Find where the given text appears and provide that cell's center as (X, Y) coordinate. 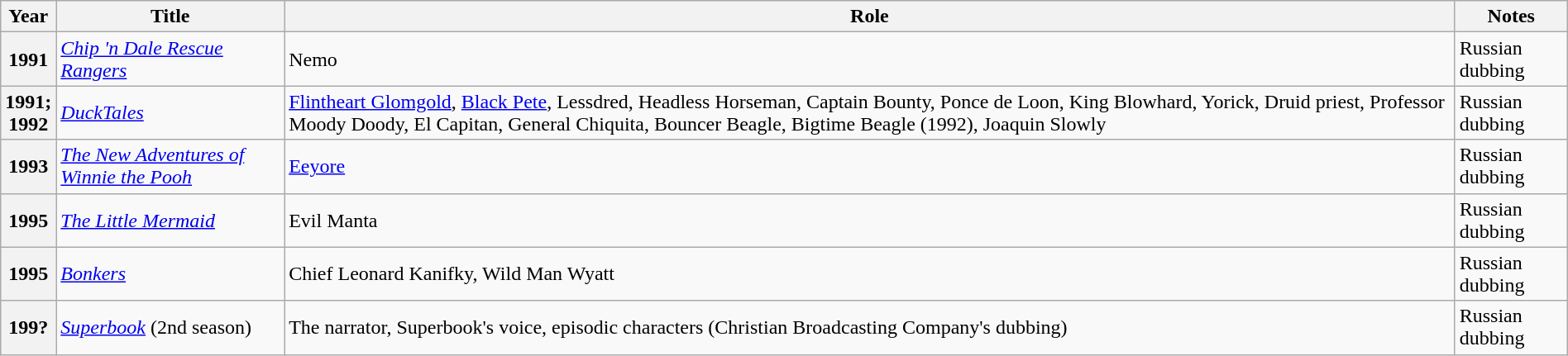
DuckTales (170, 112)
1993 (28, 167)
Eeyore (870, 167)
1991 (28, 59)
Chip 'n Dale Rescue Rangers (170, 59)
1991;1992 (28, 112)
Chief Leonard Kanifky, Wild Man Wyatt (870, 274)
Evil Manta (870, 220)
Notes (1511, 17)
The Little Mermaid (170, 220)
Title (170, 17)
Bonkers (170, 274)
Role (870, 17)
199? (28, 327)
The narrator, Superbook's voice, episodic characters (Christian Broadcasting Company's dubbing) (870, 327)
Nemo (870, 59)
Superbook (2nd season) (170, 327)
The New Adventures of Winnie the Pooh (170, 167)
Year (28, 17)
